Output the [X, Y] coordinate of the center of the cell containing the given text.  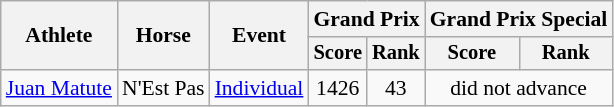
Event [260, 36]
N'Est Pas [164, 88]
1426 [337, 88]
Individual [260, 88]
Juan Matute [59, 88]
did not advance [519, 88]
Athlete [59, 36]
Horse [164, 36]
43 [396, 88]
Grand Prix Special [519, 19]
Grand Prix [366, 19]
